Capture the cell that displays the provided text and extract its [x, y] central coordinate. 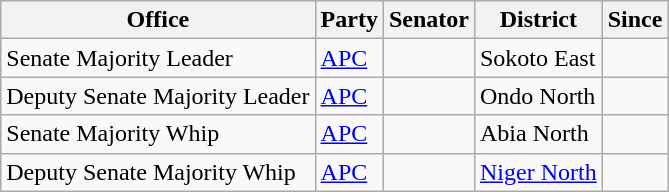
Niger North [538, 172]
Ondo North [538, 96]
Senator [428, 20]
Party [349, 20]
Deputy Senate Majority Whip [158, 172]
Since [635, 20]
Office [158, 20]
District [538, 20]
Sokoto East [538, 58]
Deputy Senate Majority Leader [158, 96]
Abia North [538, 134]
Senate Majority Leader [158, 58]
Senate Majority Whip [158, 134]
